Capture the cell that displays the provided text and extract its [x, y] central coordinate. 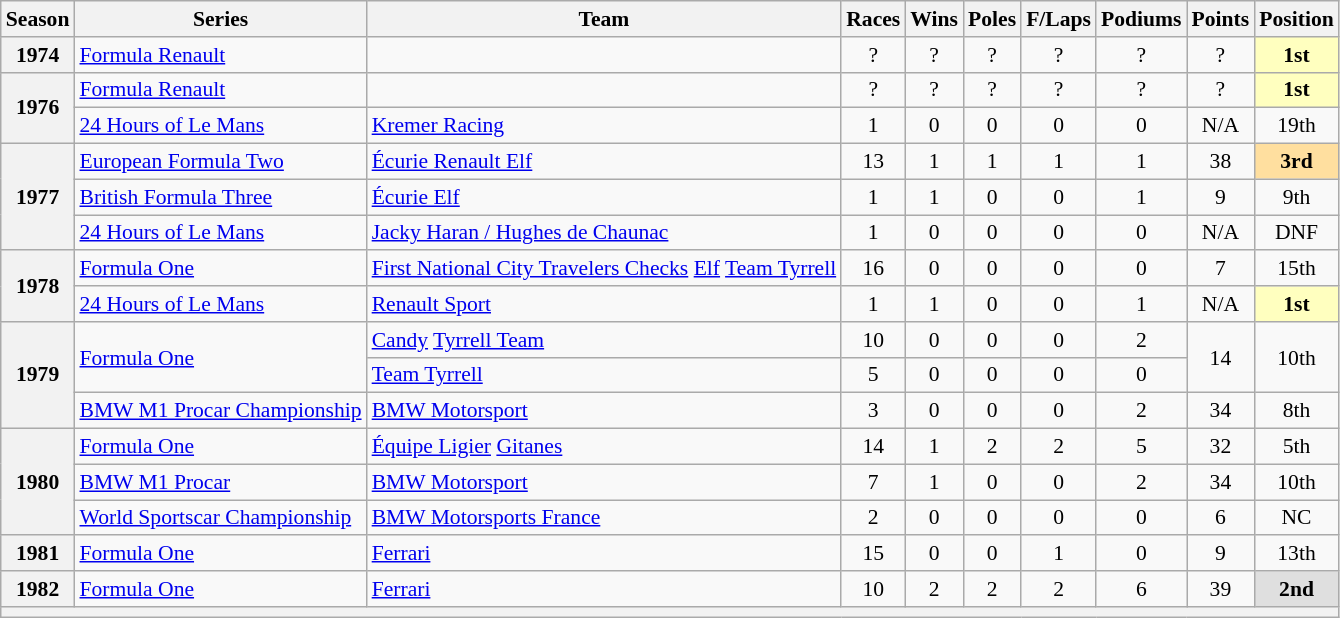
9th [1296, 197]
Jacky Haran / Hughes de Chaunac [604, 233]
13 [873, 162]
2nd [1296, 589]
First National City Travelers Checks Elf Team Tyrrell [604, 269]
15th [1296, 269]
8th [1296, 411]
Races [873, 19]
BMW M1 Procar [220, 482]
39 [1221, 589]
5th [1296, 447]
Series [220, 19]
Kremer Racing [604, 126]
Équipe Ligier Gitanes [604, 447]
Wins [934, 19]
1978 [38, 286]
BMW M1 Procar Championship [220, 411]
Points [1221, 19]
13th [1296, 554]
Team Tyrrell [604, 375]
16 [873, 269]
British Formula Three [220, 197]
European Formula Two [220, 162]
1977 [38, 198]
Podiums [1142, 19]
NC [1296, 518]
1981 [38, 554]
Renault Sport [604, 304]
Poles [992, 19]
Candy Tyrrell Team [604, 340]
World Sportscar Championship [220, 518]
38 [1221, 162]
1976 [38, 108]
Season [38, 19]
3 [873, 411]
F/Laps [1058, 19]
1982 [38, 589]
Position [1296, 19]
19th [1296, 126]
1974 [38, 55]
BMW Motorsports France [604, 518]
1980 [38, 482]
DNF [1296, 233]
32 [1221, 447]
15 [873, 554]
Team [604, 19]
Écurie Elf [604, 197]
Écurie Renault Elf [604, 162]
1979 [38, 376]
3rd [1296, 162]
